Output the [x, y] coordinate of the center of the cell containing the given text.  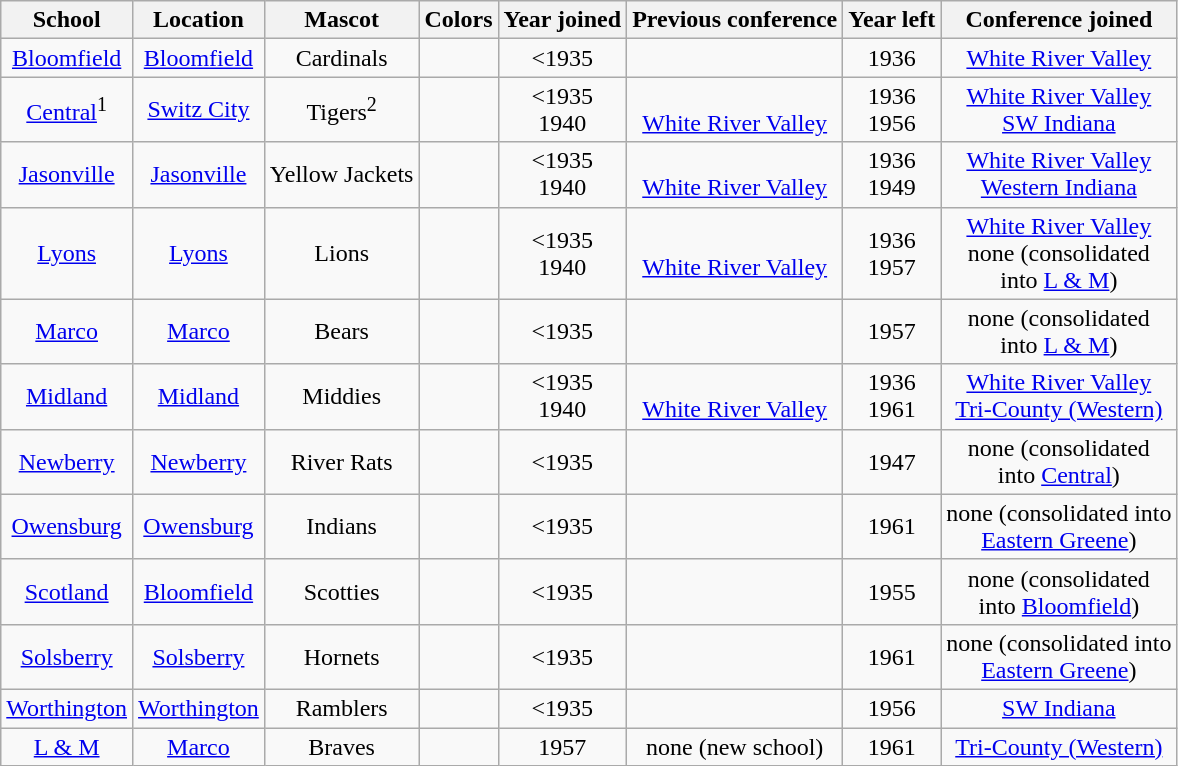
Middies [342, 396]
1956 [892, 708]
1955 [892, 592]
Mascot [342, 20]
Central1 [67, 110]
River Rats [342, 462]
SW Indiana [1059, 708]
none (consolidatedinto Bloomfield) [1059, 592]
Previous conference [735, 20]
White River ValleyWestern Indiana [1059, 174]
19361949 [892, 174]
Braves [342, 747]
Ramblers [342, 708]
Lions [342, 253]
White River Valleynone (consolidatedinto L & M) [1059, 253]
Indians [342, 526]
Year left [892, 20]
Colors [458, 20]
White River ValleySW Indiana [1059, 110]
1947 [892, 462]
Year joined [562, 20]
Tigers2 [342, 110]
Location [199, 20]
School [67, 20]
19361961 [892, 396]
Cardinals [342, 58]
Scotland [67, 592]
L & M [67, 747]
Hornets [342, 656]
Tri-County (Western) [1059, 747]
White River ValleyTri-County (Western) [1059, 396]
19361957 [892, 253]
none (new school) [735, 747]
none (consolidatedinto Central) [1059, 462]
none (consolidatedinto L & M) [1059, 332]
19361956 [892, 110]
Yellow Jackets [342, 174]
Switz City [199, 110]
1936 [892, 58]
Conference joined [1059, 20]
Bears [342, 332]
Scotties [342, 592]
